Extract the [X, Y] coordinate from the center of the cell holding the provided text.  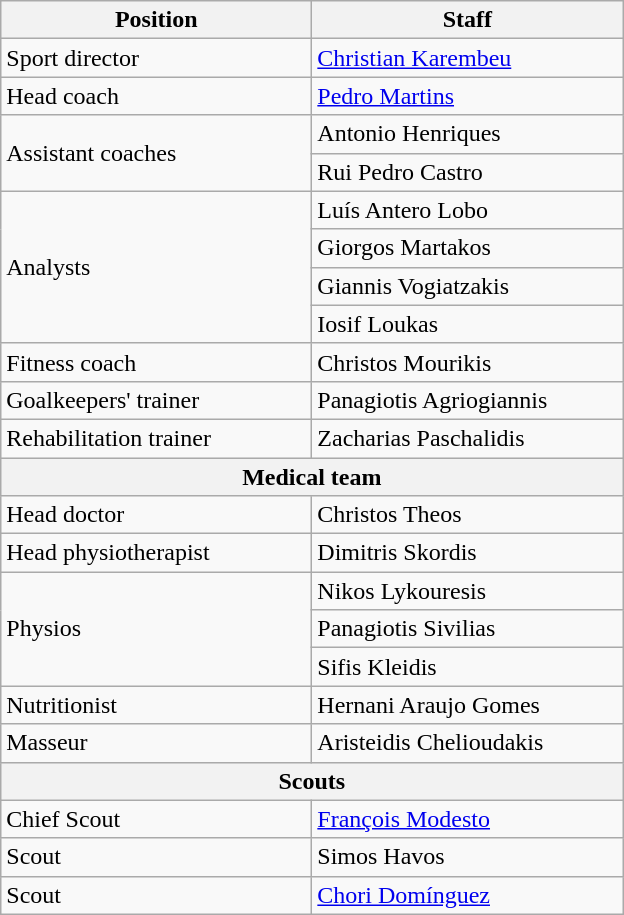
Rui Pedro Castro [468, 172]
Medical team [312, 477]
Sifis Kleidis [468, 667]
Pedro Martins [468, 96]
Chief Scout [156, 819]
Dimitris Skordis [468, 553]
Panagiotis Sivilias [468, 629]
Position [156, 20]
Rehabilitation trainer [156, 438]
Simos Havos [468, 857]
Christos Theos [468, 515]
Christos Mourikis [468, 362]
Scouts [312, 781]
Assistant coaches [156, 153]
François Modesto [468, 819]
Aristeidis Chelioudakis [468, 743]
Sport director [156, 58]
Head doctor [156, 515]
Antonio Henriques [468, 134]
Analysts [156, 267]
Nikos Lykouresis [468, 591]
Goalkeepers' trainer [156, 400]
Nutritionist [156, 705]
Staff [468, 20]
Giannis Vogiatzakis [468, 286]
Physios [156, 629]
Panagiotis Agriogiannis [468, 400]
Luís Antero Lobo [468, 210]
Iosif Loukas [468, 324]
Hernani Araujo Gomes [468, 705]
Giorgos Martakos [468, 248]
Zacharias Paschalidis [468, 438]
Head coach [156, 96]
Christian Karembeu [468, 58]
Fitness coach [156, 362]
Head physiotherapist [156, 553]
Masseur [156, 743]
Chori Domínguez [468, 895]
